Locate the cell with the specified text and output its [X, Y] center coordinate. 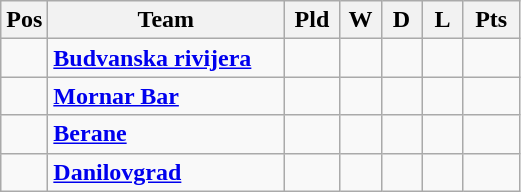
L [442, 20]
Pos [24, 20]
Pts [491, 20]
Danilovgrad [166, 172]
Berane [166, 134]
Pld [312, 20]
Budvanska rivijera [166, 58]
W [360, 20]
Team [166, 20]
Mornar Bar [166, 96]
D [402, 20]
